Output the (X, Y) coordinate of the center of the cell containing the given text.  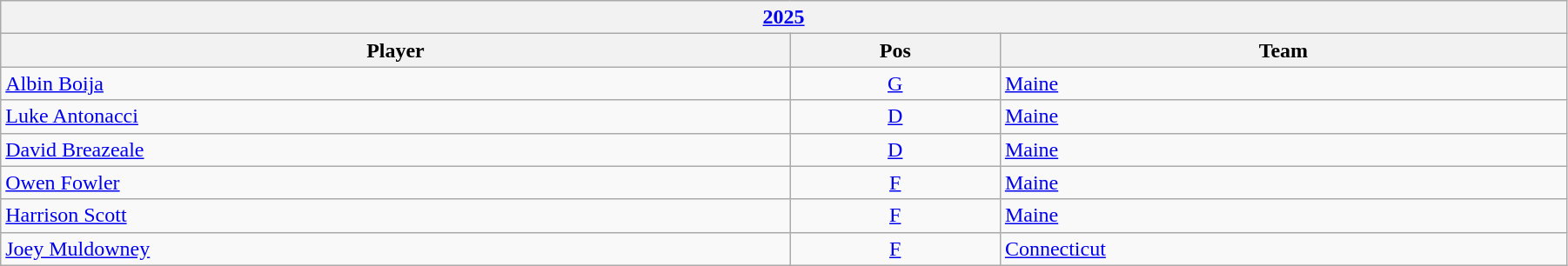
Joey Muldowney (395, 249)
G (895, 83)
Pos (895, 50)
Connecticut (1283, 249)
Luke Antonacci (395, 116)
David Breazeale (395, 150)
Owen Fowler (395, 183)
Albin Boija (395, 83)
Team (1283, 50)
2025 (784, 17)
Harrison Scott (395, 216)
Player (395, 50)
